From the cell containing the given text, extract its center point as (x, y) coordinate. 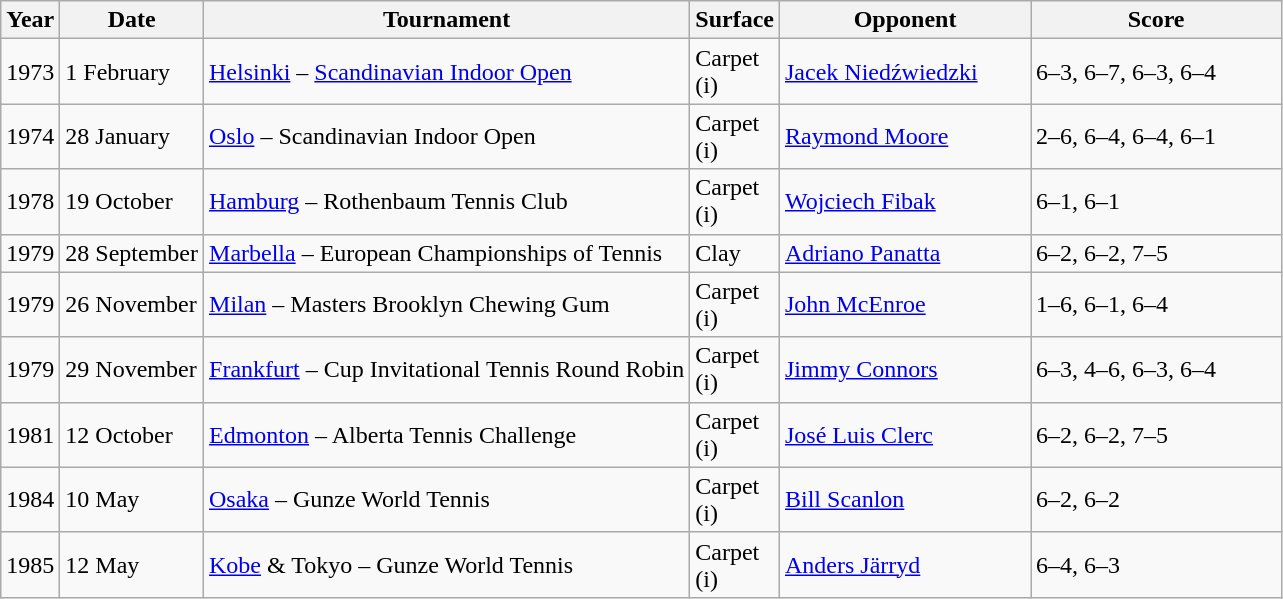
Date (132, 20)
Tournament (447, 20)
1973 (30, 72)
6–1, 6–1 (1156, 202)
Adriano Panatta (904, 253)
Raymond Moore (904, 136)
Bill Scanlon (904, 500)
6–3, 4–6, 6–3, 6–4 (1156, 370)
Kobe & Tokyo – Gunze World Tennis (447, 564)
Helsinki – Scandinavian Indoor Open (447, 72)
Wojciech Fibak (904, 202)
19 October (132, 202)
1985 (30, 564)
2–6, 6–4, 6–4, 6–1 (1156, 136)
1984 (30, 500)
1974 (30, 136)
Surface (735, 20)
Hamburg – Rothenbaum Tennis Club (447, 202)
12 October (132, 434)
Oslo – Scandinavian Indoor Open (447, 136)
6–3, 6–7, 6–3, 6–4 (1156, 72)
Score (1156, 20)
Year (30, 20)
6–2, 6–2 (1156, 500)
26 November (132, 304)
John McEnroe (904, 304)
1 February (132, 72)
Osaka – Gunze World Tennis (447, 500)
Edmonton – Alberta Tennis Challenge (447, 434)
29 November (132, 370)
Clay (735, 253)
Marbella – European Championships of Tennis (447, 253)
Opponent (904, 20)
Jimmy Connors (904, 370)
Anders Järryd (904, 564)
José Luis Clerc (904, 434)
Milan – Masters Brooklyn Chewing Gum (447, 304)
1–6, 6–1, 6–4 (1156, 304)
28 September (132, 253)
6–4, 6–3 (1156, 564)
10 May (132, 500)
Jacek Niedźwiedzki (904, 72)
12 May (132, 564)
1981 (30, 434)
Frankfurt – Cup Invitational Tennis Round Robin (447, 370)
1978 (30, 202)
28 January (132, 136)
